Extract the [x, y] coordinate from the center of the cell holding the provided text.  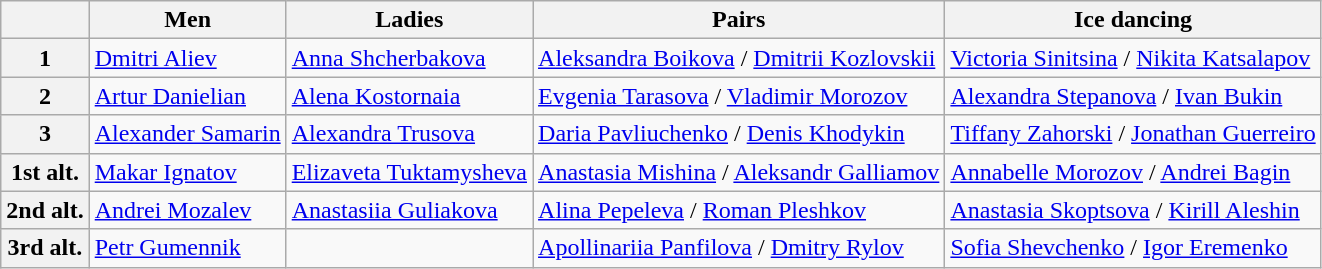
Men [188, 20]
Annabelle Morozov / Andrei Bagin [1133, 172]
Tiffany Zahorski / Jonathan Guerreiro [1133, 134]
Artur Danielian [188, 96]
Aleksandra Boikova / Dmitrii Kozlovskii [739, 58]
1st alt. [45, 172]
2nd alt. [45, 210]
Evgenia Tarasova / Vladimir Morozov [739, 96]
Alena Kostornaia [409, 96]
Petr Gumennik [188, 248]
Elizaveta Tuktamysheva [409, 172]
Dmitri Aliev [188, 58]
Alexandra Stepanova / Ivan Bukin [1133, 96]
Andrei Mozalev [188, 210]
Sofia Shevchenko / Igor Eremenko [1133, 248]
Anastasiia Guliakova [409, 210]
Makar Ignatov [188, 172]
Alexandra Trusova [409, 134]
3 [45, 134]
Victoria Sinitsina / Nikita Katsalapov [1133, 58]
Ladies [409, 20]
Anastasia Mishina / Aleksandr Galliamov [739, 172]
1 [45, 58]
2 [45, 96]
Alexander Samarin [188, 134]
Apollinariia Panfilova / Dmitry Rylov [739, 248]
Ice dancing [1133, 20]
Daria Pavliuchenko / Denis Khodykin [739, 134]
Alina Pepeleva / Roman Pleshkov [739, 210]
3rd alt. [45, 248]
Anna Shcherbakova [409, 58]
Anastasia Skoptsova / Kirill Aleshin [1133, 210]
Pairs [739, 20]
